Scan for the cell matching the given text and deliver its (x, y) coordinate at center. 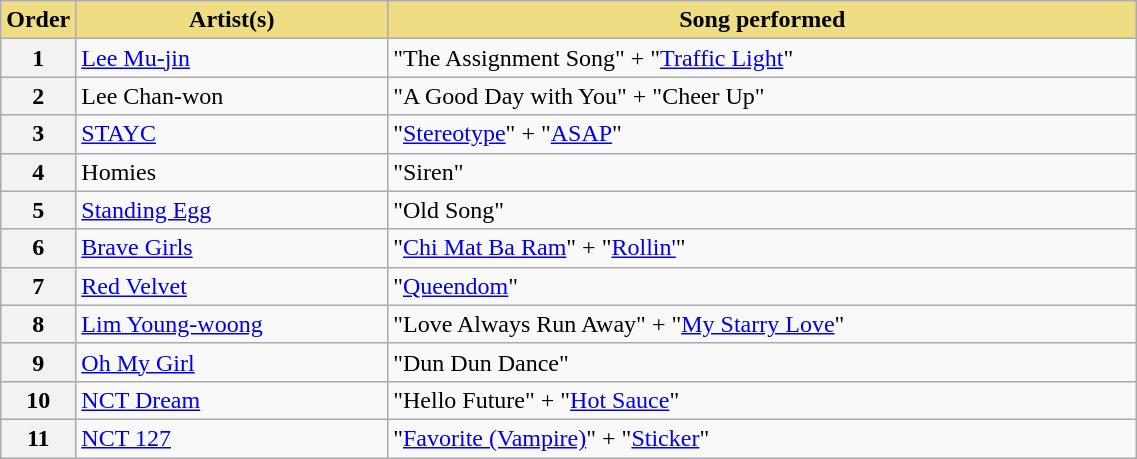
"Stereotype" + "ASAP" (762, 134)
Red Velvet (232, 286)
Artist(s) (232, 20)
11 (38, 438)
STAYC (232, 134)
3 (38, 134)
Lee Chan-won (232, 96)
1 (38, 58)
Brave Girls (232, 248)
NCT 127 (232, 438)
"Favorite (Vampire)" + "Sticker" (762, 438)
7 (38, 286)
8 (38, 324)
"Queendom" (762, 286)
"The Assignment Song" + "Traffic Light" (762, 58)
4 (38, 172)
Standing Egg (232, 210)
Order (38, 20)
"Hello Future" + "Hot Sauce" (762, 400)
Homies (232, 172)
9 (38, 362)
"Old Song" (762, 210)
"A Good Day with You" + "Cheer Up" (762, 96)
"Chi Mat Ba Ram" + "Rollin'" (762, 248)
"Siren" (762, 172)
Song performed (762, 20)
Lee Mu-jin (232, 58)
Oh My Girl (232, 362)
NCT Dream (232, 400)
"Love Always Run Away" + "My Starry Love" (762, 324)
"Dun Dun Dance" (762, 362)
Lim Young-woong (232, 324)
6 (38, 248)
10 (38, 400)
5 (38, 210)
2 (38, 96)
